Identify which cell holds the provided text, then report its [X, Y] central coordinate. 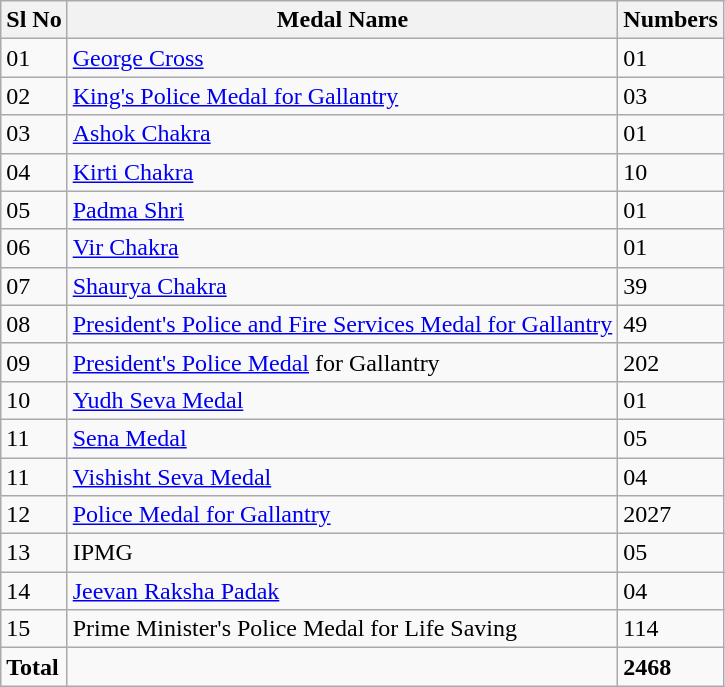
Police Medal for Gallantry [342, 515]
202 [671, 362]
08 [34, 324]
Numbers [671, 20]
Padma Shri [342, 210]
49 [671, 324]
Sl No [34, 20]
Total [34, 667]
12 [34, 515]
39 [671, 286]
George Cross [342, 58]
Vishisht Seva Medal [342, 477]
114 [671, 629]
15 [34, 629]
Kirti Chakra [342, 172]
Yudh Seva Medal [342, 400]
02 [34, 96]
2468 [671, 667]
06 [34, 248]
09 [34, 362]
2027 [671, 515]
President's Police Medal for Gallantry [342, 362]
Jeevan Raksha Padak [342, 591]
IPMG [342, 553]
Ashok Chakra [342, 134]
King's Police Medal for Gallantry [342, 96]
14 [34, 591]
Sena Medal [342, 438]
Shaurya Chakra [342, 286]
13 [34, 553]
07 [34, 286]
Prime Minister's Police Medal for Life Saving [342, 629]
Medal Name [342, 20]
Vir Chakra [342, 248]
President's Police and Fire Services Medal for Gallantry [342, 324]
